Search for the cell housing the specified text and yield its [X, Y] center coordinate. 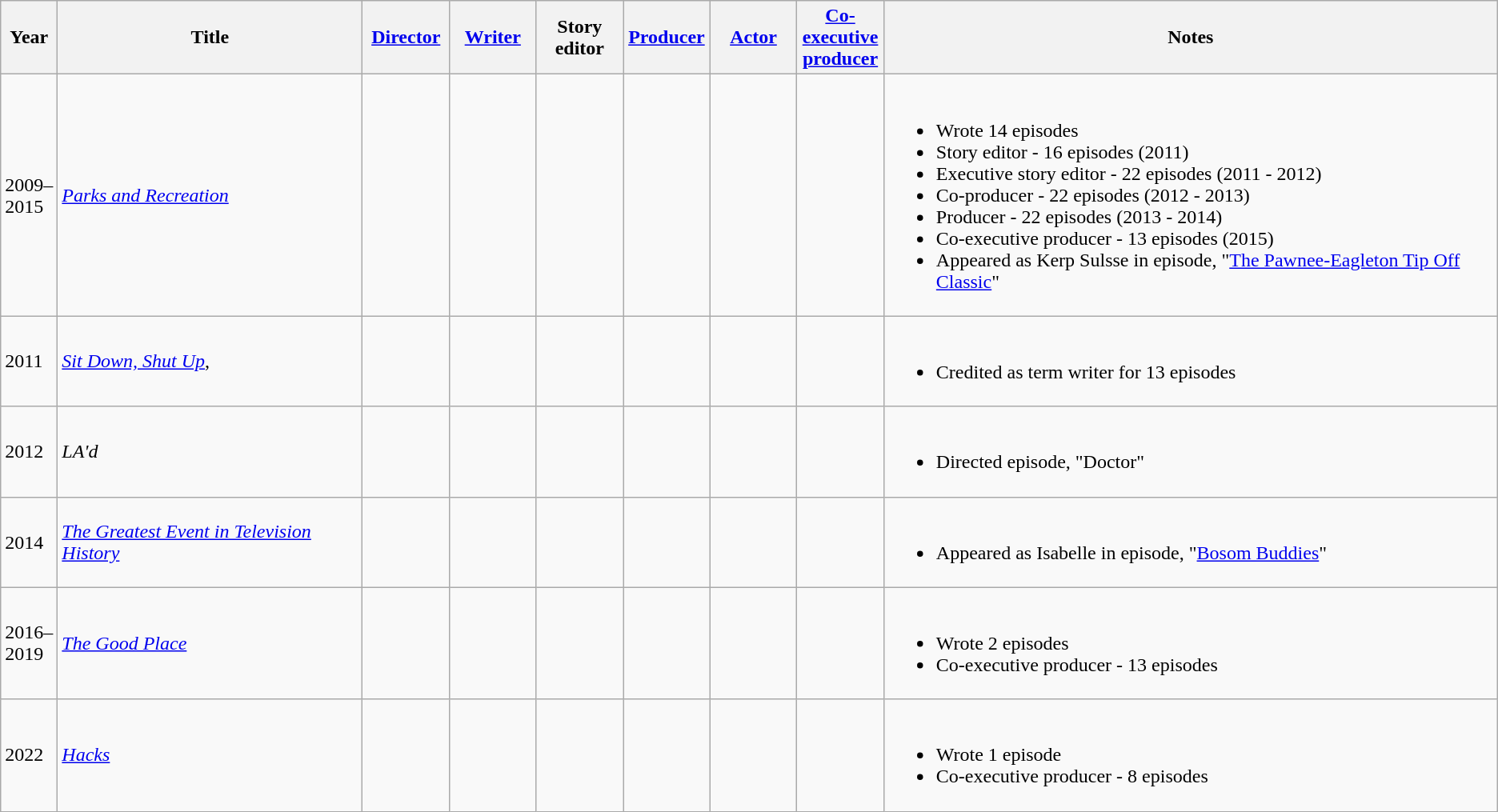
Producer [667, 38]
Actor [754, 38]
The Greatest Event in Television History [210, 542]
Parks and Recreation [210, 195]
Hacks [210, 755]
Wrote 2 episodesCo-executive producer - 13 episodes [1191, 643]
Year [29, 38]
2012 [29, 451]
Co-executive producer [840, 38]
2009–2015 [29, 195]
2011 [29, 362]
Sit Down, Shut Up, [210, 362]
2016–2019 [29, 643]
Story editor [579, 38]
Title [210, 38]
Director [407, 38]
Credited as term writer for 13 episodes [1191, 362]
2014 [29, 542]
2022 [29, 755]
LA'd [210, 451]
Writer [493, 38]
Wrote 1 episodeCo-executive producer - 8 episodes [1191, 755]
Appeared as Isabelle in episode, "Bosom Buddies" [1191, 542]
Directed episode, "Doctor" [1191, 451]
Notes [1191, 38]
The Good Place [210, 643]
